Pinpoint the cell where the given text exists, returning its [X, Y] midpoint coordinate. 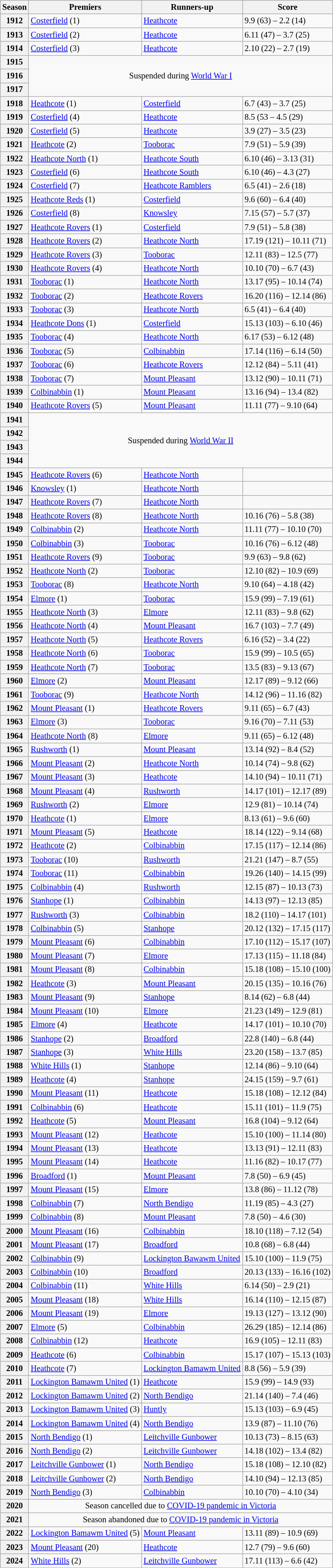
Heathcote Reds (1) [85, 200]
Heathcote Dons (1) [85, 323]
11.19 (85) – 4.3 (27) [287, 1203]
13.9 (87) – 11.10 (76) [287, 1423]
Mount Pleasant (8) [85, 969]
1960 [15, 681]
10.13 (73) – 8.15 (63) [287, 1437]
12.17 (89) – 9.12 (66) [287, 681]
Heathcote North (1) [85, 159]
Tooborac (11) [85, 873]
18.2 (110) – 14.17 (101) [287, 915]
1971 [15, 832]
8.8 (56) – 5.9 (39) [287, 1368]
1978 [15, 928]
Mount Pleasant (11) [85, 1093]
1959 [15, 667]
1948 [15, 516]
6.17 (53) – 6.12 (48) [287, 337]
Score [287, 7]
17.13 (115) – 11.18 (84) [287, 956]
19.13 (127) – 13.12 (90) [287, 1313]
14.10 (94) – 10.11 (71) [287, 777]
1929 [15, 255]
1953 [15, 585]
Tooborac (9) [85, 695]
11.11 (77) – 10.10 (70) [287, 529]
2.10 (22) – 2.7 (19) [287, 48]
1982 [15, 983]
2017 [15, 1465]
Elmore (1) [85, 599]
Costerfield (8) [85, 213]
1955 [15, 612]
10.14 (74) – 9.8 (62) [287, 763]
16.14 (110) – 12.15 (87) [287, 1300]
12.9 (81) – 10.14 (74) [287, 804]
1991 [15, 1107]
Costerfield (2) [85, 35]
6.11 (47) – 3.7 (25) [287, 35]
1967 [15, 777]
9.11 (65) – 6.12 (48) [287, 736]
Mount Pleasant (7) [85, 956]
1992 [15, 1121]
7.9 (51) – 5.9 (39) [287, 145]
8.13 (61) – 9.6 (60) [287, 818]
6.14 (50) – 2.9 (21) [287, 1286]
2015 [15, 1437]
1936 [15, 351]
23.20 (158) – 13.7 (85) [287, 1052]
1933 [15, 310]
Lockington Bamawm United (5) [85, 1533]
1949 [15, 529]
Mount Pleasant (13) [85, 1148]
22.8 (140) – 6.8 (44) [287, 1039]
1993 [15, 1135]
Rushworth (1) [85, 750]
Mount Pleasant (6) [85, 942]
Knowsley (1) [85, 488]
1920 [15, 131]
1951 [15, 557]
9.9 (63) – 2.2 (14) [287, 21]
Broadford (1) [85, 1176]
1984 [15, 1011]
1934 [15, 323]
Mount Pleasant (10) [85, 1011]
Heathcote North (7) [85, 667]
2010 [15, 1368]
15.13 (103) – 6.9 (45) [287, 1409]
26.29 (185) – 12.14 (86) [287, 1327]
Elmore (3) [85, 722]
10.16 (76) – 6.12 (48) [287, 543]
7.9 (51) – 5.8 (38) [287, 227]
1924 [15, 186]
Colbinabbin (4) [85, 887]
8.5 (53 – 4.5 (29) [287, 117]
Mount Pleasant (5) [85, 832]
Colbinabbin (11) [85, 1286]
15.18 (108) – 12.10 (82) [287, 1465]
Heathcote (7) [85, 1368]
Costerfield (5) [85, 131]
15.13 (103) – 6.10 (46) [287, 323]
1974 [15, 873]
Mount Pleasant (16) [85, 1231]
1942 [15, 433]
1950 [15, 543]
Colbinabbin (9) [85, 1258]
2013 [15, 1409]
1944 [15, 461]
1922 [15, 159]
15.17 (107) – 15.13 (103) [287, 1355]
13.14 (92) – 8.4 (52) [287, 750]
2005 [15, 1300]
16.9 (105) – 12.11 (83) [287, 1341]
8.14 (62) – 6.8 (44) [287, 997]
13.13 (91) – 12.11 (83) [287, 1148]
1930 [15, 268]
13.11 (89) – 10.9 (69) [287, 1533]
Costerfield (4) [85, 117]
1999 [15, 1217]
1976 [15, 901]
Runners-up [192, 7]
12.12 (84) – 5.11 (41) [287, 364]
Mount Pleasant (15) [85, 1190]
Colbinabbin (5) [85, 928]
Heathcote North (4) [85, 626]
2018 [15, 1479]
1988 [15, 1066]
Season [15, 7]
1947 [15, 502]
12.15 (87) – 10.13 (73) [287, 887]
1973 [15, 860]
2020 [15, 1506]
1952 [15, 571]
2000 [15, 1231]
Heathcote North (3) [85, 612]
2009 [15, 1355]
1986 [15, 1039]
Stanhope (2) [85, 1039]
13.16 (94) – 13.4 (82) [287, 392]
18.14 (122) – 9.14 (68) [287, 832]
21.21 (147) – 8.7 (55) [287, 860]
21.23 (149) – 12.9 (81) [287, 1011]
12.7 (79) – 9.6 (60) [287, 1547]
Rushworth (3) [85, 915]
1987 [15, 1052]
11.16 (82) – 10.17 (77) [287, 1162]
Tooborac (2) [85, 296]
1977 [15, 915]
17.10 (112) – 15.17 (107) [287, 942]
16.8 (104) – 9.12 (64) [287, 1121]
15.10 (100) – 11.9 (75) [287, 1258]
1940 [15, 406]
Heathcote Rovers (4) [85, 268]
2014 [15, 1423]
Elmore (5) [85, 1327]
1919 [15, 117]
Heathcote Rovers (2) [85, 241]
1912 [15, 21]
15.18 (108) – 12.12 (84) [287, 1093]
1943 [15, 447]
Tooborac (5) [85, 351]
6.5 (41) – 6.4 (40) [287, 310]
7.8 (50) – 4.6 (30) [287, 1217]
Colbinabbin (8) [85, 1217]
1989 [15, 1080]
1913 [15, 35]
Costerfield (7) [85, 186]
14.12 (96) – 11.16 (82) [287, 695]
2006 [15, 1313]
1966 [15, 763]
1965 [15, 750]
1932 [15, 296]
16.7 (103) – 7.7 (49) [287, 626]
17.14 (116) – 6.14 (50) [287, 351]
20.15 (135) – 10.16 (76) [287, 983]
10.8 (68) – 6.8 (44) [287, 1244]
Leitchville Gunbower (2) [85, 1479]
Lockington Bawawm United [192, 1258]
Heathcote North (6) [85, 653]
1941 [15, 420]
1921 [15, 145]
Heathcote Rovers (1) [85, 227]
10.10 (70) – 4.10 (34) [287, 1492]
1935 [15, 337]
Suspended during World War I [180, 76]
6.10 (46) – 4.3 (27) [287, 172]
Costerfield (1) [85, 21]
Heathcote Rovers (6) [85, 475]
1995 [15, 1162]
20.12 (132) – 17.15 (117) [287, 928]
13.12 (90) – 10.11 (71) [287, 378]
2003 [15, 1272]
1956 [15, 626]
1958 [15, 653]
Colbinabbin (7) [85, 1203]
1918 [15, 103]
1970 [15, 818]
Lockington Bamawm United (4) [85, 1423]
Suspended during World War II [180, 440]
6.16 (52) – 3.4 (22) [287, 640]
14.10 (94) – 12.13 (85) [287, 1479]
Colbinabbin (2) [85, 529]
9.11 (65) – 6.7 (43) [287, 708]
Premiers [85, 7]
Stanhope (3) [85, 1052]
13.5 (83) – 9.13 (67) [287, 667]
Heathcote North (2) [85, 571]
Colbinabbin (6) [85, 1107]
Heathcote (6) [85, 1355]
Stanhope (1) [85, 901]
1916 [15, 76]
Lockington Bamawm United (1) [85, 1382]
Costerfield (6) [85, 172]
Tooborac (7) [85, 378]
North Bendigo (1) [85, 1437]
6.5 (41) – 2.6 (18) [287, 186]
10.10 (70) – 6.7 (43) [287, 268]
2002 [15, 1258]
Mount Pleasant (3) [85, 777]
11.11 (77) – 9.10 (64) [287, 406]
Colbinabbin (3) [85, 543]
14.17 (101) – 12.17 (89) [287, 791]
9.6 (60) – 6.4 (40) [287, 200]
2016 [15, 1451]
Tooborac (3) [85, 310]
Season abandoned due to COVID-19 pandemic in Victoria [180, 1520]
1937 [15, 364]
21.14 (140) – 7.4 (46) [287, 1396]
7.8 (50) – 6.9 (45) [287, 1176]
2008 [15, 1341]
20.13 (133) – 16.16 (102) [287, 1272]
White Hills (2) [85, 1561]
1945 [15, 475]
14.13 (97) – 12.13 (85) [287, 901]
17.11 (113) – 6.6 (42) [287, 1561]
19.26 (140) – 14.15 (99) [287, 873]
6.10 (46) – 3.13 (31) [287, 159]
14.18 (102) – 13.4 (82) [287, 1451]
1946 [15, 488]
1979 [15, 942]
15.11 (101) – 11.9 (75) [287, 1107]
Heathcote North (8) [85, 736]
Mount Pleasant (1) [85, 708]
7.15 (57) – 5.7 (37) [287, 213]
Heathcote North (5) [85, 640]
Heathcote Rovers (3) [85, 255]
Mount Pleasant (19) [85, 1313]
1939 [15, 392]
Lockington Bamawm United (2) [85, 1396]
12.10 (82) – 10.9 (69) [287, 571]
2021 [15, 1520]
Heathcote (3) [85, 983]
White Hills (1) [85, 1066]
1968 [15, 791]
9.10 (64) – 4.18 (42) [287, 585]
2007 [15, 1327]
2011 [15, 1382]
1914 [15, 48]
1975 [15, 887]
Heathcote Rovers (5) [85, 406]
1985 [15, 1025]
15.10 (100) – 11.14 (80) [287, 1135]
Colbinabbin (1) [85, 392]
1994 [15, 1148]
1997 [15, 1190]
Rushworth (2) [85, 804]
9.16 (70) – 7.11 (53) [287, 722]
1962 [15, 708]
6.7 (43) – 3.7 (25) [287, 103]
Mount Pleasant (18) [85, 1300]
Mount Pleasant (12) [85, 1135]
9.9 (63) – 9.8 (62) [287, 557]
2019 [15, 1492]
Lockington Bamawm United [192, 1368]
12.11 (83) – 12.5 (77) [287, 255]
Heathcote Rovers (7) [85, 502]
1927 [15, 227]
2001 [15, 1244]
Colbinabbin (10) [85, 1272]
Mount Pleasant (9) [85, 997]
12.11 (83) – 9.8 (62) [287, 612]
1969 [15, 804]
2022 [15, 1533]
Knowsley [192, 213]
Tooborac (10) [85, 860]
Tooborac (4) [85, 337]
Heathcote Ramblers [192, 186]
1926 [15, 213]
14.17 (101) – 10.10 (70) [287, 1025]
15.9 (99) – 10.5 (65) [287, 653]
1972 [15, 846]
1983 [15, 997]
Costerfield (3) [85, 48]
Season cancelled due to COVID-19 pandemic in Victoria [180, 1506]
Elmore (2) [85, 681]
Heathcote Rovers (9) [85, 557]
17.15 (117) – 12.14 (86) [287, 846]
North Bendigo (2) [85, 1451]
17.19 (121) – 10.11 (71) [287, 241]
15.18 (108) – 15.10 (100) [287, 969]
Mount Pleasant (2) [85, 763]
Mount Pleasant (4) [85, 791]
13.17 (95) – 10.14 (74) [287, 282]
15.9 (99) – 7.19 (61) [287, 599]
1963 [15, 722]
1931 [15, 282]
1961 [15, 695]
12.14 (86) – 9.10 (64) [287, 1066]
Tooborac (8) [85, 585]
Tooborac (6) [85, 364]
1954 [15, 599]
Colbinabbin (12) [85, 1341]
1917 [15, 89]
1938 [15, 378]
1990 [15, 1093]
1915 [15, 62]
15.9 (99) – 14.9 (93) [287, 1382]
18.10 (118) – 7.12 (54) [287, 1231]
Heathcote (4) [85, 1080]
Elmore (4) [85, 1025]
13.8 (86) – 11.12 (78) [287, 1190]
2024 [15, 1561]
16.20 (116) – 12.14 (86) [287, 296]
Leitchville Gunbower (1) [85, 1465]
24.15 (159) – 9.7 (61) [287, 1080]
2004 [15, 1286]
1998 [15, 1203]
10.16 (76) – 5.8 (38) [287, 516]
Mount Pleasant (14) [85, 1162]
1923 [15, 172]
1957 [15, 640]
Huntly [192, 1409]
3.9 (27) – 3.5 (23) [287, 131]
Mount Pleasant (17) [85, 1244]
Tooborac (1) [85, 282]
2012 [15, 1396]
1980 [15, 956]
Heathcote (5) [85, 1121]
1981 [15, 969]
Lockington Bamawm United (3) [85, 1409]
Mount Pleasant (20) [85, 1547]
1928 [15, 241]
North Bendigo (3) [85, 1492]
1925 [15, 200]
1996 [15, 1176]
2023 [15, 1547]
1964 [15, 736]
Heathcote Rovers (8) [85, 516]
